Return the [x, y] coordinate for the center point of the cell that contains the specified text.  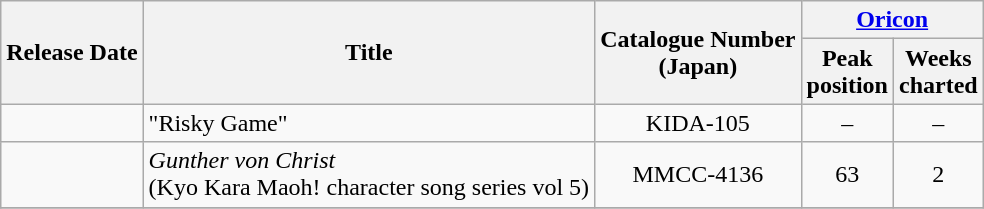
Weeks charted [938, 72]
Oricon [892, 20]
63 [847, 174]
KIDA-105 [698, 123]
2 [938, 174]
Catalogue Number (Japan) [698, 52]
Title [369, 52]
Release Date [72, 52]
"Risky Game" [369, 123]
Peakposition [847, 72]
MMCC-4136 [698, 174]
Gunther von Christ(Kyo Kara Maoh! character song series vol 5) [369, 174]
